Capture the cell that displays the provided text and extract its (X, Y) central coordinate. 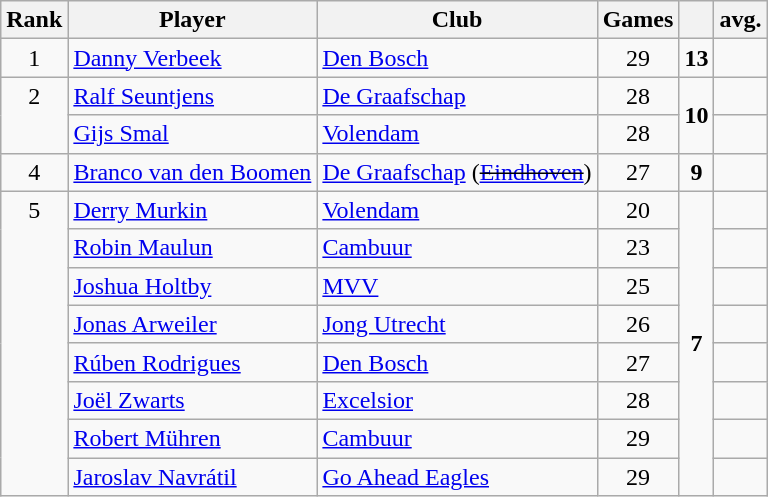
13 (696, 58)
De Graafschap (Eindhoven) (457, 172)
Player (192, 20)
23 (638, 248)
7 (696, 343)
25 (638, 286)
Jong Utrecht (457, 324)
Robert Mühren (192, 438)
1 (34, 58)
Club (457, 20)
Jonas Arweiler (192, 324)
Jaroslav Navrátil (192, 477)
Branco van den Boomen (192, 172)
2 (34, 115)
5 (34, 343)
Games (638, 20)
Joël Zwarts (192, 400)
Rúben Rodrigues (192, 362)
Excelsior (457, 400)
Go Ahead Eagles (457, 477)
avg. (740, 20)
Ralf Seuntjens (192, 96)
4 (34, 172)
Robin Maulun (192, 248)
9 (696, 172)
Rank (34, 20)
10 (696, 115)
MVV (457, 286)
26 (638, 324)
Danny Verbeek (192, 58)
Joshua Holtby (192, 286)
20 (638, 210)
De Graafschap (457, 96)
Derry Murkin (192, 210)
Gijs Smal (192, 134)
